Detect which cell encompasses the target text, then output its (x, y) center coordinate. 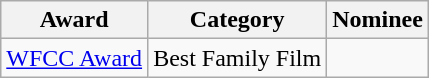
Best Family Film (238, 58)
Category (238, 20)
Award (74, 20)
WFCC Award (74, 58)
Nominee (378, 20)
